Detect which cell encompasses the target text, then output its (X, Y) center coordinate. 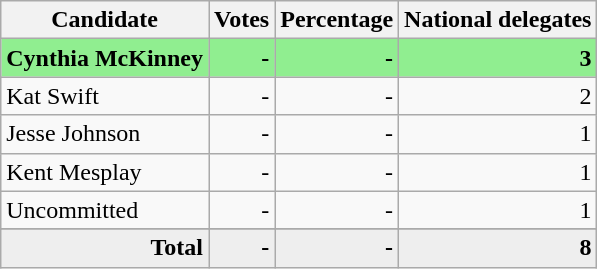
National delegates (498, 20)
Kat Swift (105, 96)
Total (105, 248)
3 (498, 58)
Votes (241, 20)
Jesse Johnson (105, 134)
Percentage (337, 20)
8 (498, 248)
Cynthia McKinney (105, 58)
Uncommitted (105, 210)
2 (498, 96)
Candidate (105, 20)
Kent Mesplay (105, 172)
